Detect which cell encompasses the target text, then output its [x, y] center coordinate. 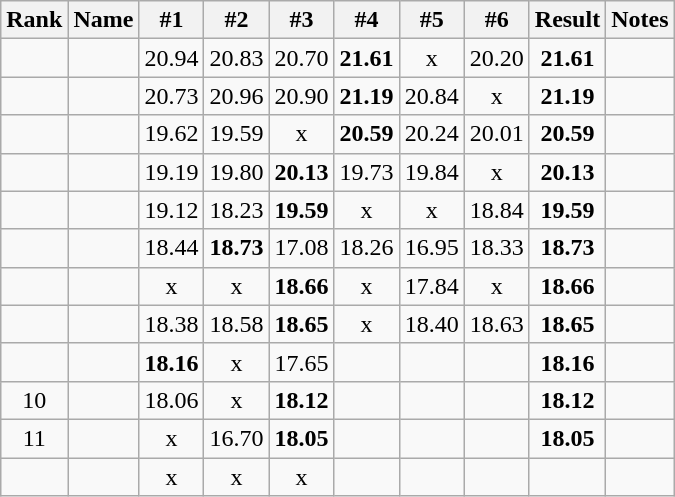
16.95 [432, 248]
20.20 [496, 58]
19.80 [236, 172]
17.65 [302, 362]
11 [34, 438]
19.62 [172, 134]
20.83 [236, 58]
18.58 [236, 324]
#6 [496, 20]
17.08 [302, 248]
#1 [172, 20]
18.06 [172, 400]
20.96 [236, 96]
20.90 [302, 96]
19.12 [172, 210]
10 [34, 400]
19.73 [366, 172]
16.70 [236, 438]
Notes [640, 20]
Name [104, 20]
18.84 [496, 210]
19.84 [432, 172]
19.19 [172, 172]
20.84 [432, 96]
20.70 [302, 58]
20.73 [172, 96]
18.26 [366, 248]
#5 [432, 20]
18.44 [172, 248]
18.38 [172, 324]
20.94 [172, 58]
20.01 [496, 134]
18.63 [496, 324]
#3 [302, 20]
#2 [236, 20]
18.23 [236, 210]
18.33 [496, 248]
18.40 [432, 324]
Rank [34, 20]
20.24 [432, 134]
17.84 [432, 286]
Result [567, 20]
#4 [366, 20]
